Detect which cell encompasses the target text, then output its (x, y) center coordinate. 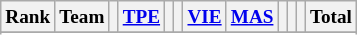
TPE (141, 17)
Rank (28, 17)
Total (330, 17)
Team (82, 17)
VIE (204, 17)
MAS (252, 17)
